Find where the given text appears and provide that cell's center as (X, Y) coordinate. 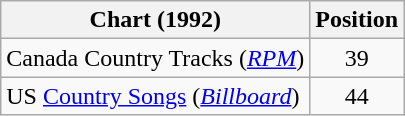
Canada Country Tracks (RPM) (156, 58)
Chart (1992) (156, 20)
US Country Songs (Billboard) (156, 96)
44 (357, 96)
Position (357, 20)
39 (357, 58)
